Find where the given text appears and provide that cell's center as (x, y) coordinate. 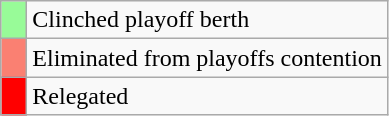
Relegated (208, 96)
Eliminated from playoffs contention (208, 58)
Clinched playoff berth (208, 20)
